Identify which cell holds the provided text, then report its [x, y] central coordinate. 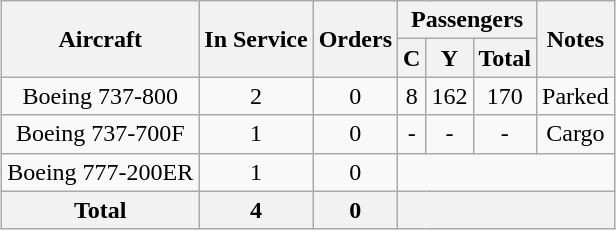
Parked [576, 96]
Boeing 777-200ER [100, 172]
170 [505, 96]
Notes [576, 39]
Orders [355, 39]
Y [450, 58]
Boeing 737-800 [100, 96]
Cargo [576, 134]
C [412, 58]
Passengers [468, 20]
In Service [256, 39]
4 [256, 210]
Aircraft [100, 39]
162 [450, 96]
8 [412, 96]
2 [256, 96]
Boeing 737-700F [100, 134]
